For the text-containing cell, return its midpoint in (x, y) coordinate format. 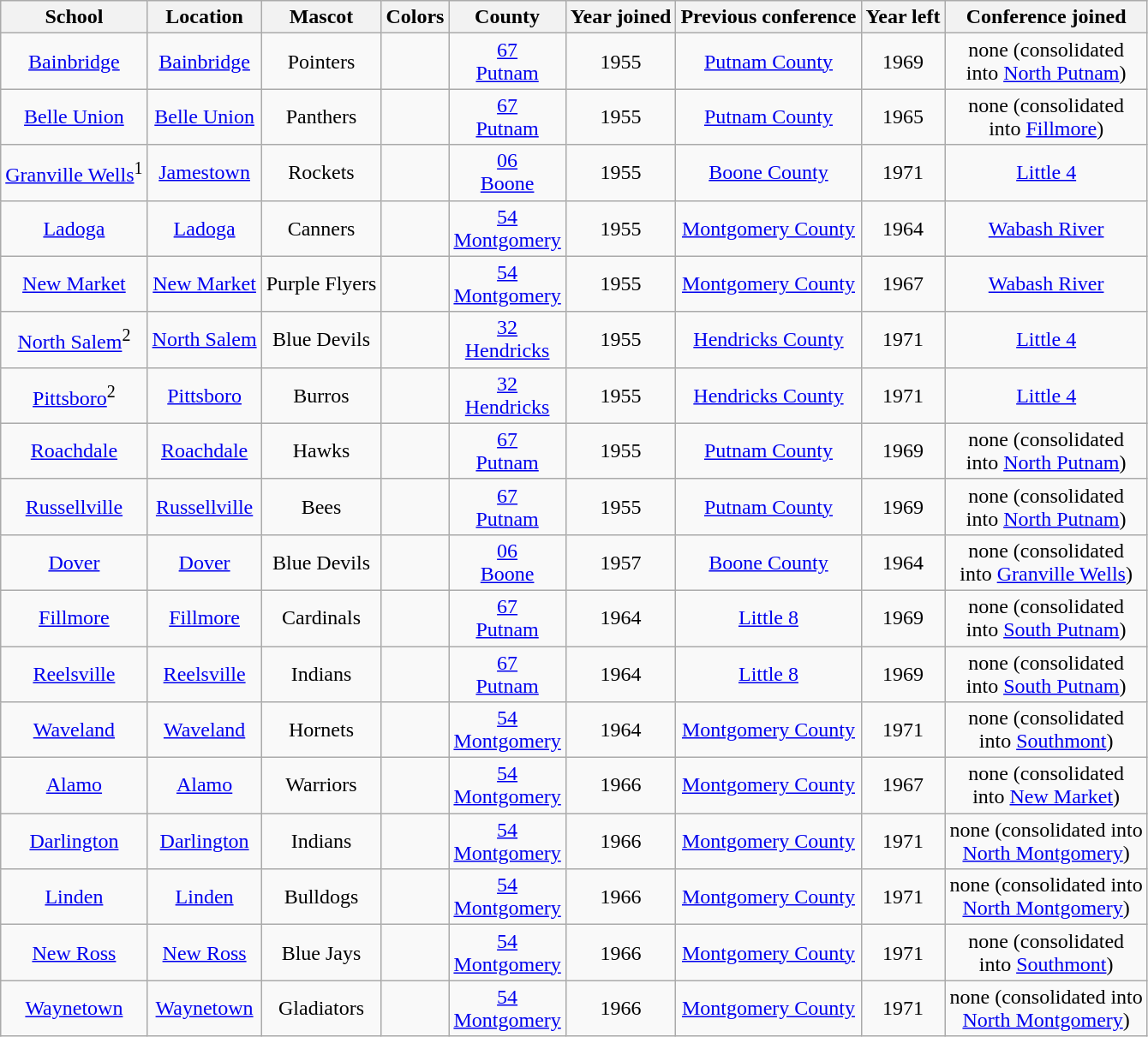
Canners (321, 228)
Burros (321, 396)
North Salem (204, 339)
none (consolidatedinto Granville Wells) (1046, 562)
Hornets (321, 730)
Year left (903, 17)
Bees (321, 507)
Location (204, 17)
none (consolidatedinto New Market) (1046, 786)
1965 (903, 116)
Hawks (321, 450)
School (74, 17)
Previous conference (768, 17)
Panthers (321, 116)
Pittsboro (204, 396)
Mascot (321, 17)
Granville Wells1 (74, 173)
Conference joined (1046, 17)
Purple Flyers (321, 284)
1957 (620, 562)
Year joined (620, 17)
Cardinals (321, 618)
Pittsboro2 (74, 396)
none (consolidatedinto Fillmore) (1046, 116)
Blue Jays (321, 952)
Bulldogs (321, 897)
Warriors (321, 786)
Jamestown (204, 173)
Rockets (321, 173)
Gladiators (321, 1009)
County (507, 17)
North Salem2 (74, 339)
Pointers (321, 62)
Colors (415, 17)
